Identify which cell holds the provided text, then report its (x, y) central coordinate. 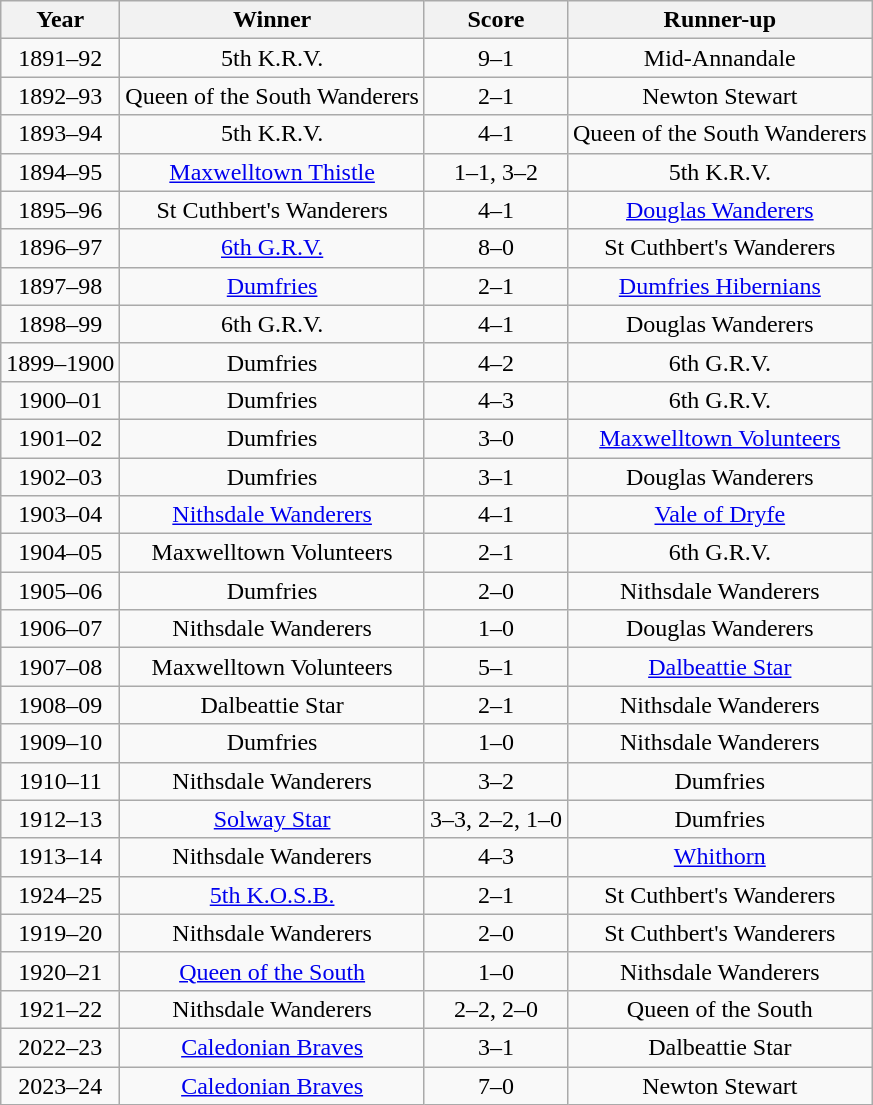
3–3, 2–2, 1–0 (496, 819)
Maxwelltown Thistle (272, 172)
1906–07 (60, 629)
Solway Star (272, 819)
3–2 (496, 781)
1891–92 (60, 58)
1895–96 (60, 210)
1908–09 (60, 705)
Runner-up (720, 20)
Dumfries Hibernians (720, 286)
5th K.O.S.B. (272, 895)
1901–02 (60, 438)
1894–95 (60, 172)
2023–24 (60, 1085)
1893–94 (60, 134)
Winner (272, 20)
1905–06 (60, 591)
3–0 (496, 438)
1912–13 (60, 819)
1924–25 (60, 895)
5–1 (496, 667)
1892–93 (60, 96)
1920–21 (60, 971)
1903–04 (60, 515)
1898–99 (60, 324)
2022–23 (60, 1047)
1–1, 3–2 (496, 172)
Score (496, 20)
1897–98 (60, 286)
8–0 (496, 248)
2–2, 2–0 (496, 1009)
1910–11 (60, 781)
1913–14 (60, 857)
1919–20 (60, 933)
1909–10 (60, 743)
7–0 (496, 1085)
1921–22 (60, 1009)
1904–05 (60, 553)
1899–1900 (60, 362)
Vale of Dryfe (720, 515)
1902–03 (60, 477)
4–2 (496, 362)
Year (60, 20)
Whithorn (720, 857)
1900–01 (60, 400)
1896–97 (60, 248)
1907–08 (60, 667)
Mid-Annandale (720, 58)
9–1 (496, 58)
